Return (x, y) of the center of cell containing provided text 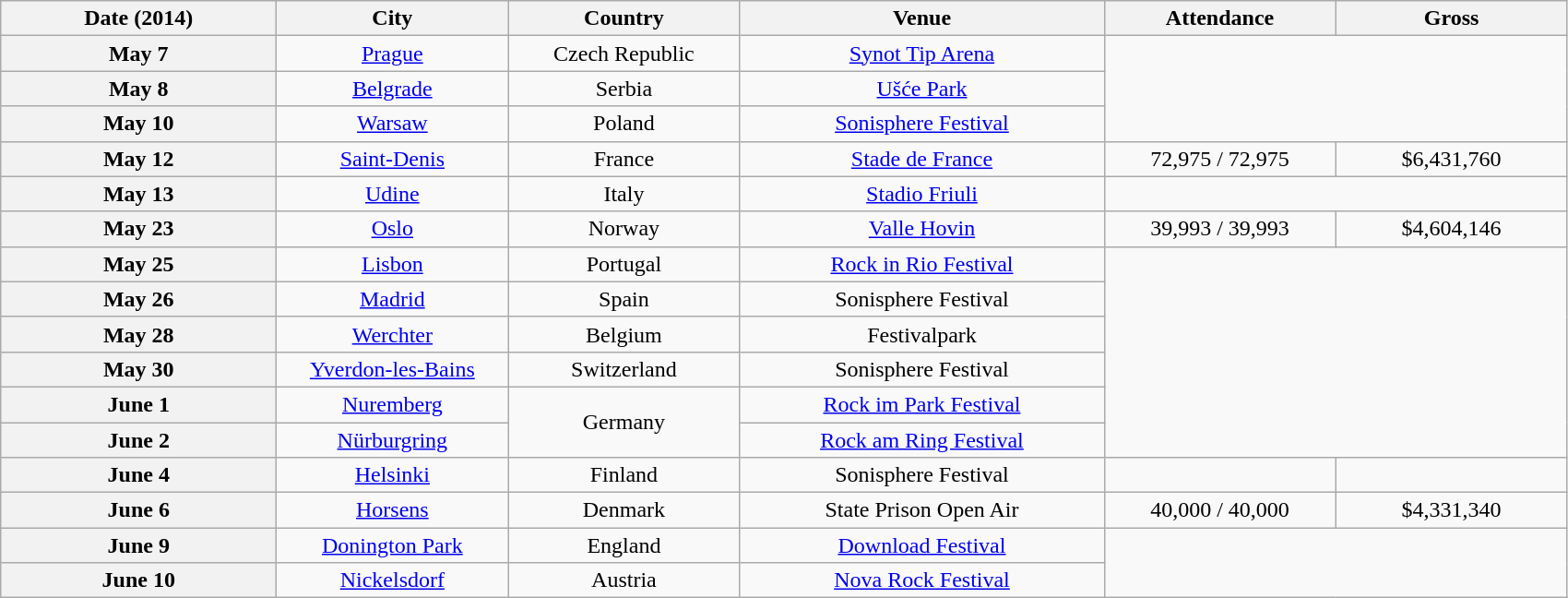
May 10 (138, 124)
40,000 / 40,000 (1219, 510)
Italy (624, 194)
Switzerland (624, 369)
Helsinki (393, 475)
Rock im Park Festival (922, 404)
Festivalpark (922, 334)
Rock in Rio Festival (922, 264)
England (624, 545)
Venue (922, 18)
Werchter (393, 334)
June 1 (138, 404)
Serbia (624, 89)
Nova Rock Festival (922, 580)
Yverdon-les-Bains (393, 369)
June 2 (138, 440)
$6,431,760 (1452, 159)
Stade de France (922, 159)
Saint-Denis (393, 159)
June 9 (138, 545)
May 13 (138, 194)
Valle Hovin (922, 229)
June 4 (138, 475)
Ušće Park (922, 89)
Norway (624, 229)
Nuremberg (393, 404)
Gross (1452, 18)
39,993 / 39,993 (1219, 229)
Spain (624, 299)
Prague (393, 54)
Lisbon (393, 264)
Warsaw (393, 124)
May 12 (138, 159)
Finland (624, 475)
Horsens (393, 510)
Donington Park (393, 545)
Stadio Friuli (922, 194)
State Prison Open Air (922, 510)
City (393, 18)
Belgium (624, 334)
June 6 (138, 510)
Portugal (624, 264)
Germany (624, 422)
Download Festival (922, 545)
Poland (624, 124)
Madrid (393, 299)
$4,331,340 (1452, 510)
May 28 (138, 334)
May 25 (138, 264)
Rock am Ring Festival (922, 440)
Synot Tip Arena (922, 54)
May 30 (138, 369)
June 10 (138, 580)
Udine (393, 194)
Czech Republic (624, 54)
France (624, 159)
$4,604,146 (1452, 229)
May 26 (138, 299)
Date (2014) (138, 18)
May 7 (138, 54)
Nürburgring (393, 440)
Austria (624, 580)
Oslo (393, 229)
May 23 (138, 229)
Nickelsdorf (393, 580)
Attendance (1219, 18)
72,975 / 72,975 (1219, 159)
Belgrade (393, 89)
Denmark (624, 510)
May 8 (138, 89)
Country (624, 18)
